Return (X, Y) of the center of cell containing provided text 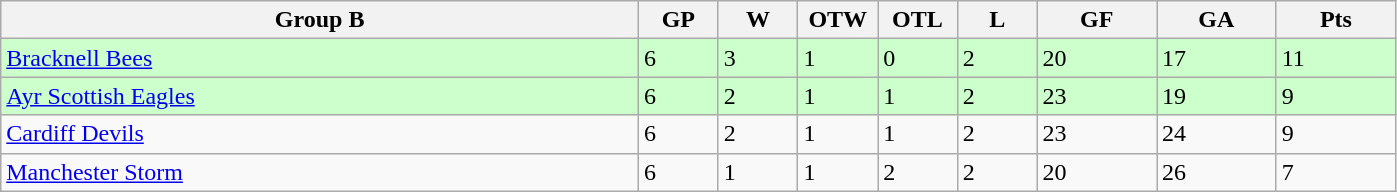
17 (1217, 58)
Pts (1336, 20)
W (758, 20)
24 (1217, 134)
7 (1336, 172)
3 (758, 58)
Group B (320, 20)
GF (1097, 20)
OTL (918, 20)
11 (1336, 58)
26 (1217, 172)
GA (1217, 20)
Ayr Scottish Eagles (320, 96)
OTW (838, 20)
Cardiff Devils (320, 134)
0 (918, 58)
Bracknell Bees (320, 58)
Manchester Storm (320, 172)
L (997, 20)
19 (1217, 96)
GP (678, 20)
